Scan for the cell matching the given text and deliver its [x, y] coordinate at center. 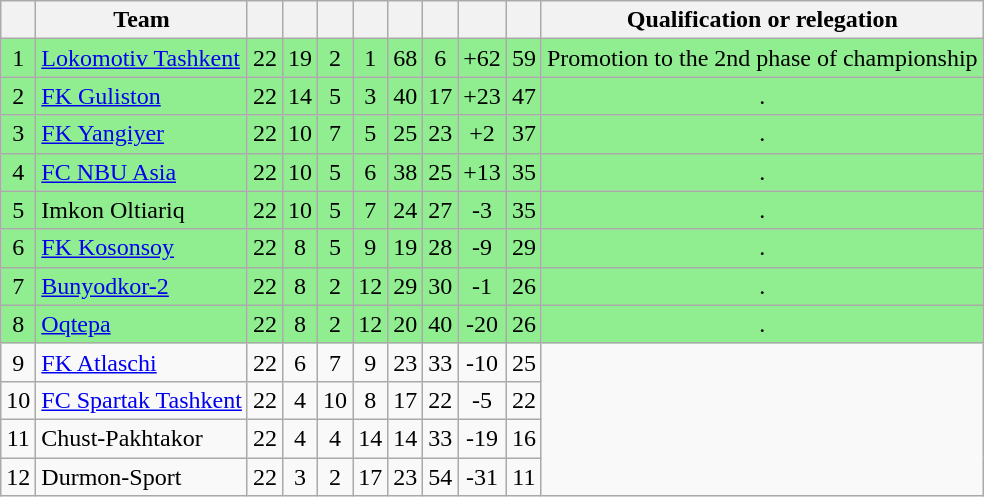
59 [524, 58]
+62 [482, 58]
+13 [482, 172]
37 [524, 134]
16 [524, 438]
FK Kosonsoy [142, 248]
+2 [482, 134]
Chust-Pakhtakor [142, 438]
+23 [482, 96]
Qualification or relegation [762, 20]
Lokomotiv Tashkent [142, 58]
Team [142, 20]
-19 [482, 438]
FK Atlaschi [142, 362]
68 [406, 58]
Imkon Oltiariq [142, 210]
54 [440, 477]
Durmon-Sport [142, 477]
-1 [482, 286]
38 [406, 172]
30 [440, 286]
FK Yangiyer [142, 134]
-31 [482, 477]
28 [440, 248]
FC Spartak Tashkent [142, 400]
FC NBU Asia [142, 172]
-9 [482, 248]
24 [406, 210]
-20 [482, 324]
47 [524, 96]
FK Guliston [142, 96]
Bunyodkor-2 [142, 286]
27 [440, 210]
-10 [482, 362]
Oqtepa [142, 324]
Promotion to the 2nd phase of championship [762, 58]
-3 [482, 210]
-5 [482, 400]
20 [406, 324]
